Detect which cell encompasses the target text, then output its (x, y) center coordinate. 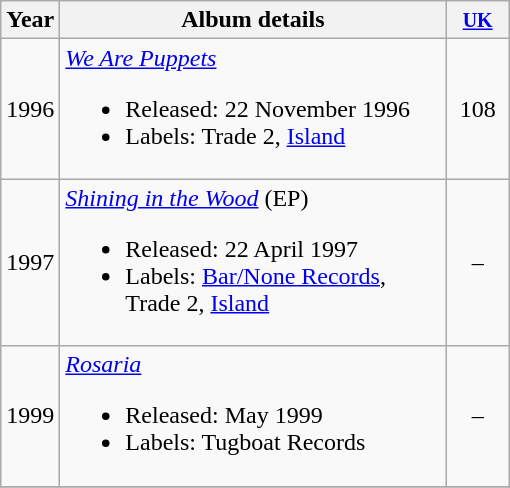
UK (478, 20)
We Are PuppetsReleased: 22 November 1996Labels: Trade 2, Island (253, 109)
1997 (30, 262)
1999 (30, 416)
Album details (253, 20)
Shining in the Wood (EP)Released: 22 April 1997Labels: Bar/None Records, Trade 2, Island (253, 262)
RosariaReleased: May 1999Labels: Tugboat Records (253, 416)
108 (478, 109)
1996 (30, 109)
Year (30, 20)
